Capture the cell that displays the provided text and extract its (X, Y) central coordinate. 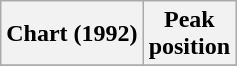
Chart (1992) (72, 34)
Peakposition (189, 34)
